From the cell containing the given text, extract its center point as [x, y] coordinate. 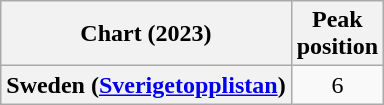
Peakposition [337, 34]
6 [337, 85]
Chart (2023) [146, 34]
Sweden (Sverigetopplistan) [146, 85]
